Search for the cell housing the specified text and yield its [x, y] center coordinate. 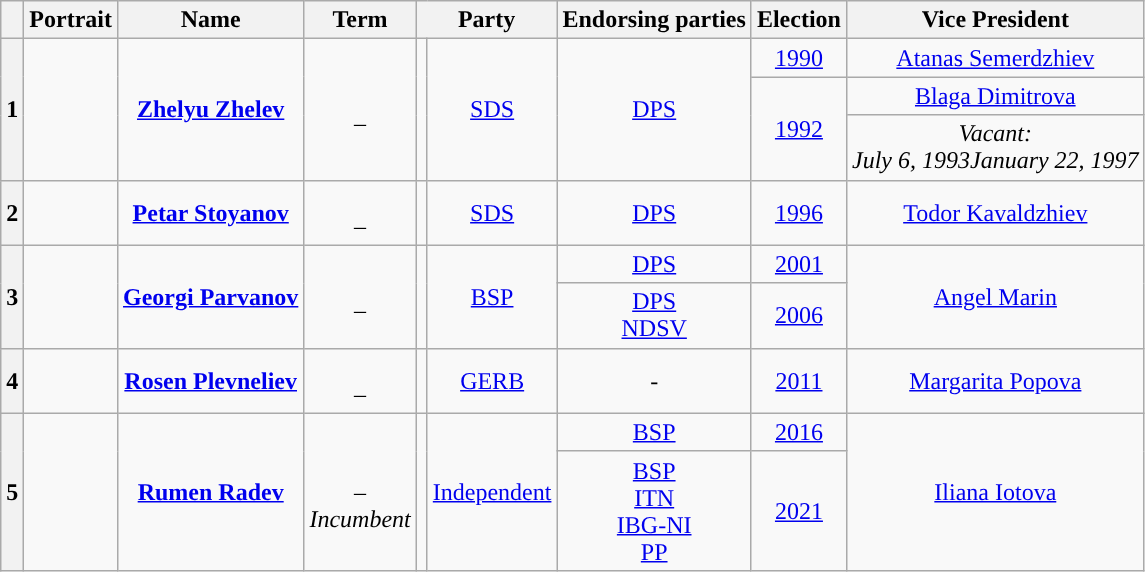
BSPITNIBG-NIPP [654, 510]
1992 [798, 128]
4 [12, 380]
2016 [798, 432]
Party [486, 20]
GERB [492, 380]
2 [12, 212]
Iliana Iotova [995, 492]
Margarita Popova [995, 380]
Vice President [995, 20]
Petar Stoyanov [210, 212]
1990 [798, 58]
Angel Marin [995, 296]
5 [12, 492]
Todor Kavaldzhiev [995, 212]
- [654, 380]
Endorsing parties [654, 20]
Name [210, 20]
1 [12, 110]
Term [360, 20]
–Incumbent [360, 492]
2001 [798, 264]
Independent [492, 492]
Rumen Radev [210, 492]
Vacant:July 6, 1993January 22, 1997 [995, 148]
Georgi Parvanov [210, 296]
3 [12, 296]
2006 [798, 316]
Election [798, 20]
2021 [798, 510]
Atanas Semerdzhiev [995, 58]
1996 [798, 212]
Blaga Dimitrova [995, 96]
Zhelyu Zhelev [210, 110]
Rosen Plevneliev [210, 380]
Portrait [71, 20]
DPSNDSV [654, 316]
2011 [798, 380]
